Search for the cell housing the specified text and yield its [X, Y] center coordinate. 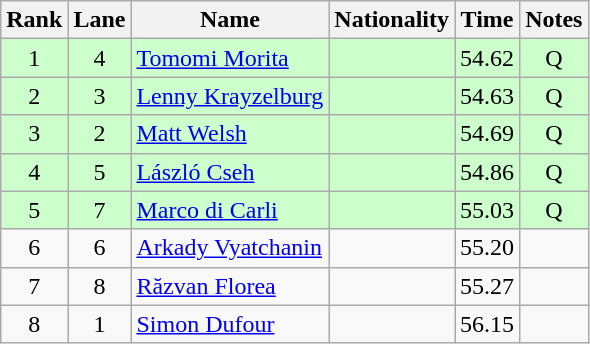
Matt Welsh [230, 134]
Lane [100, 20]
László Cseh [230, 172]
55.20 [488, 248]
54.63 [488, 96]
Rank [34, 20]
Time [488, 20]
Răzvan Florea [230, 286]
56.15 [488, 324]
Tomomi Morita [230, 58]
54.69 [488, 134]
Marco di Carli [230, 210]
54.86 [488, 172]
55.27 [488, 286]
Arkady Vyatchanin [230, 248]
Nationality [392, 20]
Lenny Krayzelburg [230, 96]
55.03 [488, 210]
Simon Dufour [230, 324]
Notes [554, 20]
Name [230, 20]
54.62 [488, 58]
